Determine the (X, Y) coordinate at the center of the cell enclosing the given text.  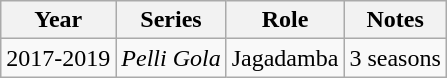
Role (285, 20)
Series (171, 20)
Year (58, 20)
2017-2019 (58, 58)
Notes (395, 20)
3 seasons (395, 58)
Pelli Gola (171, 58)
Jagadamba (285, 58)
